Identify which cell holds the provided text, then report its (x, y) central coordinate. 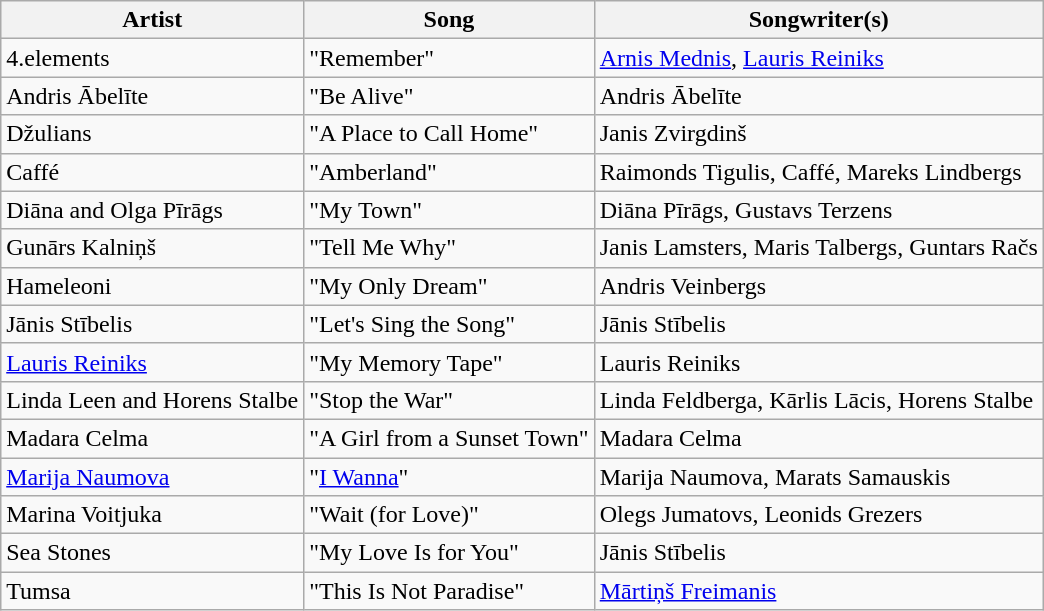
"My Town" (450, 210)
Artist (152, 20)
"My Love Is for You" (450, 553)
"Wait (for Love)" (450, 515)
"Amberland" (450, 172)
"A Place to Call Home" (450, 134)
Janis Zvirgdinš (818, 134)
"Tell Me Why" (450, 248)
Raimonds Tigulis, Caffé, Mareks Lindbergs (818, 172)
Caffé (152, 172)
Mārtiņš Freimanis (818, 591)
"Let's Sing the Song" (450, 324)
"My Only Dream" (450, 286)
Linda Feldberga, Kārlis Lācis, Horens Stalbe (818, 400)
Gunārs Kalniņš (152, 248)
Hameleoni (152, 286)
"This Is Not Paradise" (450, 591)
4.elements (152, 58)
Andris Veinbergs (818, 286)
Arnis Mednis, Lauris Reiniks (818, 58)
Marina Voitjuka (152, 515)
Marija Naumova (152, 477)
Olegs Jumatovs, Leonids Grezers (818, 515)
Linda Leen and Horens Stalbe (152, 400)
"Be Alive" (450, 96)
Diāna Pīrāgs, Gustavs Terzens (818, 210)
Song (450, 20)
Janis Lamsters, Maris Talbergs, Guntars Račs (818, 248)
"My Memory Tape" (450, 362)
Diāna and Olga Pīrāgs (152, 210)
"A Girl from a Sunset Town" (450, 438)
"I Wanna" (450, 477)
Songwriter(s) (818, 20)
Marija Naumova, Marats Samauskis (818, 477)
Sea Stones (152, 553)
"Remember" (450, 58)
"Stop the War" (450, 400)
Džulians (152, 134)
Tumsa (152, 591)
